Return the [x, y] coordinate for the center point of the cell that contains the specified text.  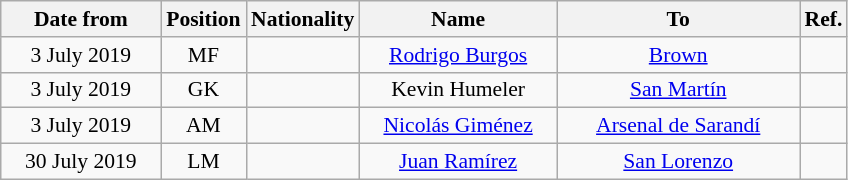
Juan Ramírez [458, 162]
Arsenal de Sarandí [678, 126]
30 July 2019 [81, 162]
Date from [81, 19]
Position [204, 19]
Nicolás Giménez [458, 126]
Brown [678, 55]
Nationality [302, 19]
San Martín [678, 90]
GK [204, 90]
To [678, 19]
Ref. [824, 19]
MF [204, 55]
San Lorenzo [678, 162]
Rodrigo Burgos [458, 55]
Kevin Humeler [458, 90]
LM [204, 162]
Name [458, 19]
AM [204, 126]
